Output the (X, Y) coordinate of the center of the cell containing the given text.  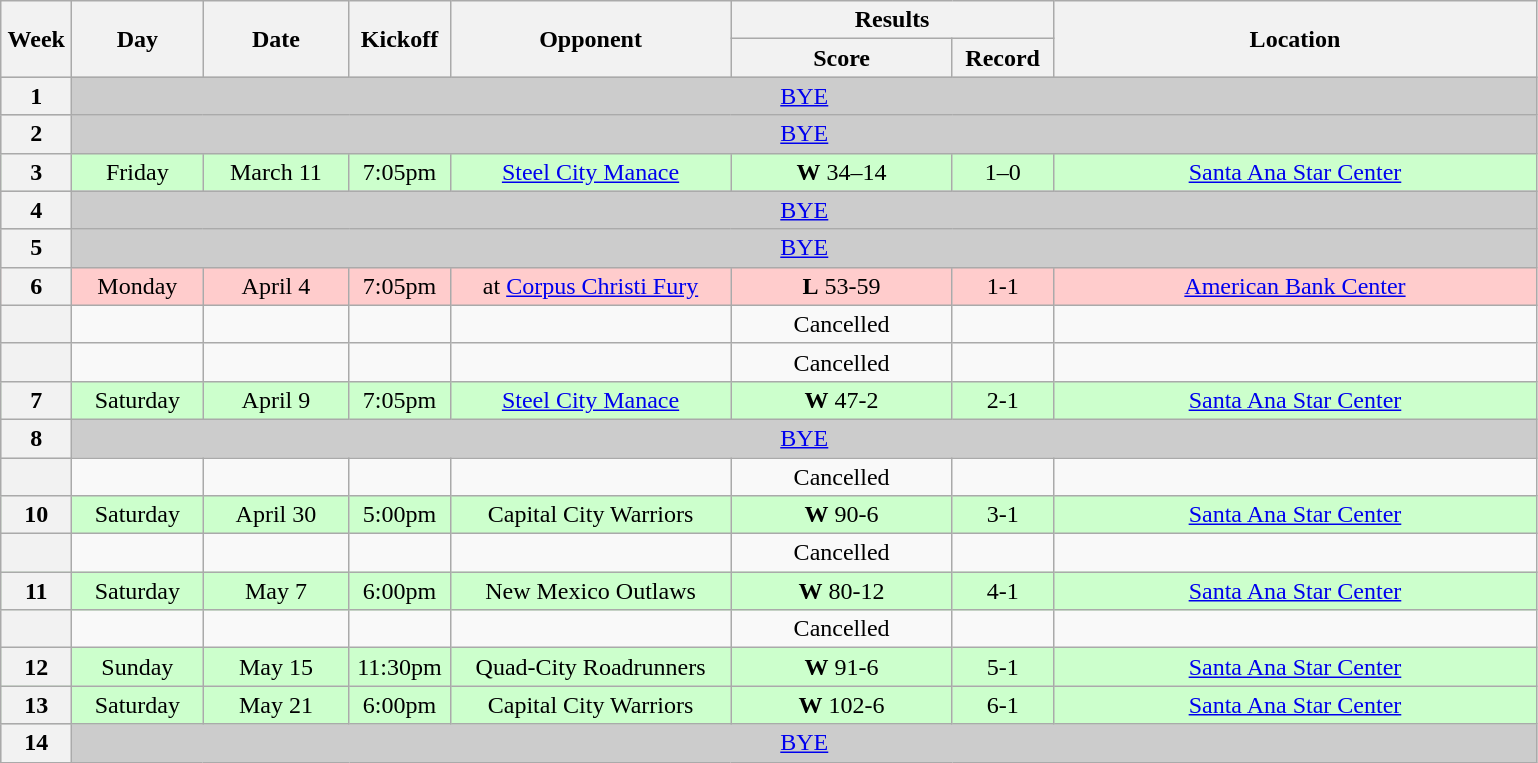
14 (36, 743)
1–0 (1002, 172)
12 (36, 667)
Results (892, 20)
1 (36, 96)
W 34–14 (842, 172)
11:30pm (400, 667)
Opponent (590, 39)
8 (36, 438)
2 (36, 134)
Record (1002, 58)
Quad-City Roadrunners (590, 667)
3-1 (1002, 515)
W 90-6 (842, 515)
Sunday (138, 667)
May 7 (276, 591)
7 (36, 400)
at Corpus Christi Fury (590, 286)
Day (138, 39)
5-1 (1002, 667)
Monday (138, 286)
11 (36, 591)
Kickoff (400, 39)
6 (36, 286)
April 4 (276, 286)
April 9 (276, 400)
3 (36, 172)
May 15 (276, 667)
L 53-59 (842, 286)
April 30 (276, 515)
1-1 (1002, 286)
May 21 (276, 705)
6-1 (1002, 705)
5:00pm (400, 515)
New Mexico Outlaws (590, 591)
5 (36, 248)
W 102-6 (842, 705)
4 (36, 210)
W 47-2 (842, 400)
Location (1295, 39)
March 11 (276, 172)
W 80-12 (842, 591)
10 (36, 515)
Friday (138, 172)
Score (842, 58)
13 (36, 705)
4-1 (1002, 591)
W 91-6 (842, 667)
Date (276, 39)
Week (36, 39)
American Bank Center (1295, 286)
2-1 (1002, 400)
